Locate the cell with the specified text and output its (x, y) center coordinate. 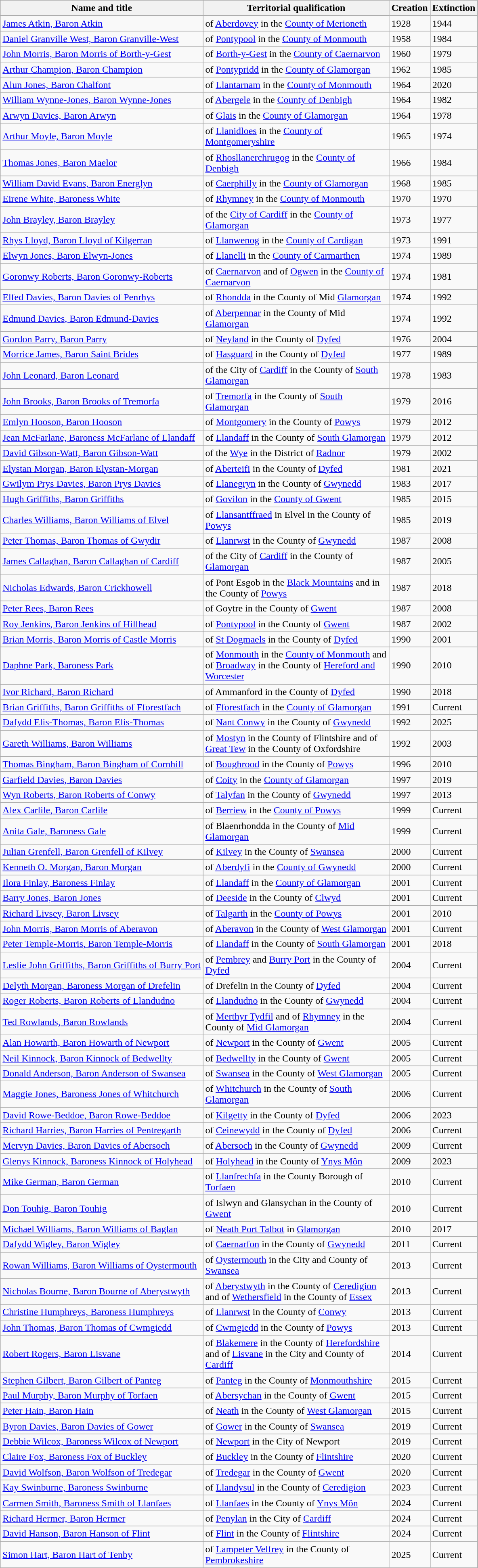
of Boughrood in the County of Powys (296, 764)
Byron Davies, Baron Davies of Gower (102, 1426)
Creation (409, 8)
of Whitchurch in the County of South Glamorgan (296, 1094)
of Rhondda in the County of Mid Glamorgan (296, 297)
Dafydd Wigley, Baron Wigley (102, 1244)
of Berriew in the County of Powys (296, 810)
Robert Rogers, Baron Lisvane (102, 1354)
of Newport in the County of Gwent (296, 1043)
Peter Hain, Baron Hain (102, 1411)
of Llanidloes in the County of Montgomeryshire (296, 136)
of Islwyn and Glansychan in the County of Gwent (296, 1208)
Arthur Moyle, Baron Moyle (102, 136)
of Oystermouth in the City and County of Swansea (296, 1265)
Delyth Morgan, Baroness Morgan of Drefelin (102, 986)
of Cwmgiedd in the County of Powys (296, 1327)
Glenys Kinnock, Baroness Kinnock of Holyhead (102, 1161)
of Glais in the County of Glamorgan (296, 115)
of Goytre in the County of Gwent (296, 609)
of Llanelli in the County of Carmarthen (296, 256)
of Talgarth in the County of Powys (296, 913)
Peter Temple-Morris, Baron Temple-Morris (102, 944)
William Wynne-Jones, Baron Wynne-Jones (102, 100)
of Neyland in the County of Dyfed (296, 339)
of Llansantffraed in Elvel in the County of Powys (296, 520)
1965 (409, 136)
of Llandaff in the County of Glamorgan (296, 883)
John Thomas, Baron Thomas of Cwmgiedd (102, 1327)
Thomas Jones, Baron Maelor (102, 162)
Kenneth O. Morgan, Baron Morgan (102, 867)
of Hasguard in the County of Dyfed (296, 354)
Carmen Smith, Baroness Smith of Llanfaes (102, 1503)
Brian Griffiths, Baron Griffiths of Fforestfach (102, 707)
of St Dogmaels in the County of Dyfed (296, 639)
James Callaghan, Baron Callaghan of Cardiff (102, 562)
2016 (454, 401)
Alex Carlile, Baron Carlile (102, 810)
of Aberteifi in the County of Dyfed (296, 468)
Simon Hart, Baron Hart of Tenby (102, 1555)
of Llanfrechfa in the County Borough of Torfaen (296, 1182)
of Llantarnam in the County of Monmouth (296, 85)
David Hanson, Baron Hanson of Flint (102, 1534)
Leslie John Griffiths, Baron Griffiths of Burry Port (102, 965)
1958 (409, 39)
Wyn Roberts, Baron Roberts of Conwy (102, 795)
1996 (409, 764)
Maggie Jones, Baroness Jones of Whitchurch (102, 1094)
of Panteg in the County of Monmouthshire (296, 1380)
of Aberavon in the County of West Glamorgan (296, 929)
Ted Rowlands, Baron Rowlands (102, 1022)
Christine Humphreys, Baroness Humphreys (102, 1312)
of Holyhead in the County of Ynys Môn (296, 1161)
Richard Hermer, Baron Hermer (102, 1518)
Arthur Champion, Baron Champion (102, 69)
William David Evans, Baron Energlyn (102, 183)
of Blaenrhondda in the County of Mid Glamorgan (296, 831)
1968 (409, 183)
Dafydd Elis-Thomas, Baron Elis-Thomas (102, 722)
Edmund Davies, Baron Edmund-Davies (102, 318)
of Llanfaes in the County of Ynys Môn (296, 1503)
John Brooks, Baron Brooks of Tremorfa (102, 401)
of Govilon in the County of Gwent (296, 499)
Barry Jones, Baron Jones (102, 898)
Nicholas Edwards, Baron Crickhowell (102, 588)
of Neath in the County of West Glamorgan (296, 1411)
of Llanegryn in the County of Gwynedd (296, 484)
Alan Howarth, Baron Howarth of Newport (102, 1043)
Hugh Griffiths, Baron Griffiths (102, 499)
Daniel Granville West, Baron Granville-West (102, 39)
1928 (409, 23)
of Talyfan in the County of Gwynedd (296, 795)
1966 (409, 162)
of Montgomery in the County of Powys (296, 422)
of Flint in the County of Flintshire (296, 1534)
of Aberdovey in the County of Merioneth (296, 23)
of Rhosllanerchrugog in the County of Denbigh (296, 162)
of Buckley in the County of Flintshire (296, 1457)
of Caernarfon in the County of Gwynedd (296, 1244)
of Tremorfa in the County of South Glamorgan (296, 401)
John Leonard, Baron Leonard (102, 375)
David Wolfson, Baron Wolfson of Tredegar (102, 1472)
Roger Roberts, Baron Roberts of Llandudno (102, 1001)
of Pont Esgob in the Black Mountains and in the County of Powys (296, 588)
of Abergele in the County of Denbigh (296, 100)
Gareth Williams, Baron Williams (102, 743)
Peter Thomas, Baron Thomas of Gwydir (102, 541)
Morrice James, Baron Saint Brides (102, 354)
Mike German, Baron German (102, 1182)
1960 (409, 54)
Goronwy Roberts, Baron Goronwy-Roberts (102, 277)
of Abersychan in the County of Gwent (296, 1395)
of Coity in the County of Glamorgan (296, 779)
Emlyn Hooson, Baron Hooson (102, 422)
of Caerphilly in the County of Glamorgan (296, 183)
Eirene White, Baroness White (102, 199)
of Bedwellty in the County of Gwent (296, 1058)
of Mostyn in the County of Flintshire and of Great Tew in the County of Oxfordshire (296, 743)
David Rowe-Beddoe, Baron Rowe-Beddoe (102, 1115)
Rowan Williams, Baron Williams of Oystermouth (102, 1265)
Richard Livsey, Baron Livsey (102, 913)
Alun Jones, Baron Chalfont (102, 85)
of Abersoch in the County of Gwynedd (296, 1146)
Richard Harries, Baron Harries of Pentregarth (102, 1130)
Peter Rees, Baron Rees (102, 609)
of Nant Conwy in the County of Gwynedd (296, 722)
of Merthyr Tydfil and of Rhymney in the County of Mid Glamorgan (296, 1022)
Julian Grenfell, Baron Grenfell of Kilvey (102, 852)
of Llanrwst in the County of Gwynedd (296, 541)
of Pontypool in the County of Gwent (296, 624)
2021 (454, 468)
Paul Murphy, Baron Murphy of Torfaen (102, 1395)
Gordon Parry, Baron Parry (102, 339)
Debbie Wilcox, Baroness Wilcox of Newport (102, 1442)
of Neath Port Talbot in Glamorgan (296, 1229)
John Morris, Baron Morris of Aberavon (102, 929)
of Kilvey in the County of Swansea (296, 852)
Arwyn Davies, Baron Arwyn (102, 115)
Territorial qualification (296, 8)
Ilora Finlay, Baroness Finlay (102, 883)
of Llanwenog in the County of Cardigan (296, 241)
of Fforestfach in the County of Glamorgan (296, 707)
of Llanrwst in the County of Conwy (296, 1312)
Thomas Bingham, Baron Bingham of Cornhill (102, 764)
Elystan Morgan, Baron Elystan-Morgan (102, 468)
of Borth-y-Gest in the County of Caernarvon (296, 54)
of Aberystwyth in the County of Ceredigionand of Wethersfield in the County of Essex (296, 1292)
2003 (454, 743)
of Swansea in the County of West Glamorgan (296, 1073)
2011 (409, 1244)
of Caernarvon and of Ogwen in the County of Caernarvon (296, 277)
of Aberdyfi in the County of Gwynedd (296, 867)
Rhys Lloyd, Baron Lloyd of Kilgerran (102, 241)
of Ammanford in the County of Dyfed (296, 692)
Claire Fox, Baroness Fox of Buckley (102, 1457)
of Aberpennar in the County of Mid Glamorgan (296, 318)
Elwyn Jones, Baron Elwyn-Jones (102, 256)
of Pembrey and Burry Port in the County of Dyfed (296, 965)
Daphne Park, Baroness Park (102, 666)
Extinction (454, 8)
of Penylan in the City of Cardiff (296, 1518)
of Drefelin in the County of Dyfed (296, 986)
Charles Williams, Baron Williams of Elvel (102, 520)
Gwilym Prys Davies, Baron Prys Davies (102, 484)
Name and title (102, 8)
Don Touhig, Baron Touhig (102, 1208)
of Gower in the County of Swansea (296, 1426)
2014 (409, 1354)
of Lampeter Velfrey in the County of Pembrokeshire (296, 1555)
of Monmouth in the County of Monmouth and of Broadway in the County of Hereford and Worcester (296, 666)
of Tredegar in the County of Gwent (296, 1472)
Roy Jenkins, Baron Jenkins of Hillhead (102, 624)
1944 (454, 23)
David Gibson-Watt, Baron Gibson-Watt (102, 453)
James Atkin, Baron Atkin (102, 23)
Mervyn Davies, Baron Davies of Abersoch (102, 1146)
Neil Kinnock, Baron Kinnock of Bedwellty (102, 1058)
of the City of Cardiff in the County of South Glamorgan (296, 375)
of Pontypool in the County of Monmouth (296, 39)
John Morris, Baron Morris of Borth-y-Gest (102, 54)
John Brayley, Baron Brayley (102, 220)
Garfield Davies, Baron Davies (102, 779)
Stephen Gilbert, Baron Gilbert of Panteg (102, 1380)
of Llandysul in the County of Ceredigion (296, 1488)
Donald Anderson, Baron Anderson of Swansea (102, 1073)
1976 (409, 339)
1982 (454, 100)
of Blakemere in the County of Herefordshireand of Lisvane in the City and County of Cardiff (296, 1354)
Jean McFarlane, Baroness McFarlane of Llandaff (102, 438)
of Ceinewydd in the County of Dyfed (296, 1130)
Anita Gale, Baroness Gale (102, 831)
of the Wye in the District of Radnor (296, 453)
Michael Williams, Baron Williams of Baglan (102, 1229)
of Llandudno in the County of Gwynedd (296, 1001)
of Newport in the City of Newport (296, 1442)
of Pontypridd in the County of Glamorgan (296, 69)
Kay Swinburne, Baroness Swinburne (102, 1488)
Brian Morris, Baron Morris of Castle Morris (102, 639)
Elfed Davies, Baron Davies of Penrhys (102, 297)
Ivor Richard, Baron Richard (102, 692)
of Rhymney in the County of Monmouth (296, 199)
Nicholas Bourne, Baron Bourne of Aberystwyth (102, 1292)
1962 (409, 69)
of Kilgetty in the County of Dyfed (296, 1115)
of Deeside in the County of Clwyd (296, 898)
